Find where the given text appears and provide that cell's center as [X, Y] coordinate. 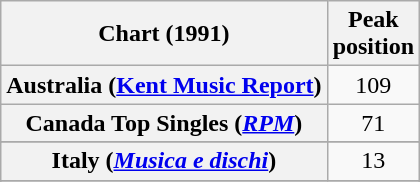
13 [373, 161]
Canada Top Singles (RPM) [164, 123]
Peakposition [373, 34]
109 [373, 85]
71 [373, 123]
Chart (1991) [164, 34]
Italy (Musica e dischi) [164, 161]
Australia (Kent Music Report) [164, 85]
